Detect which cell encompasses the target text, then output its (x, y) center coordinate. 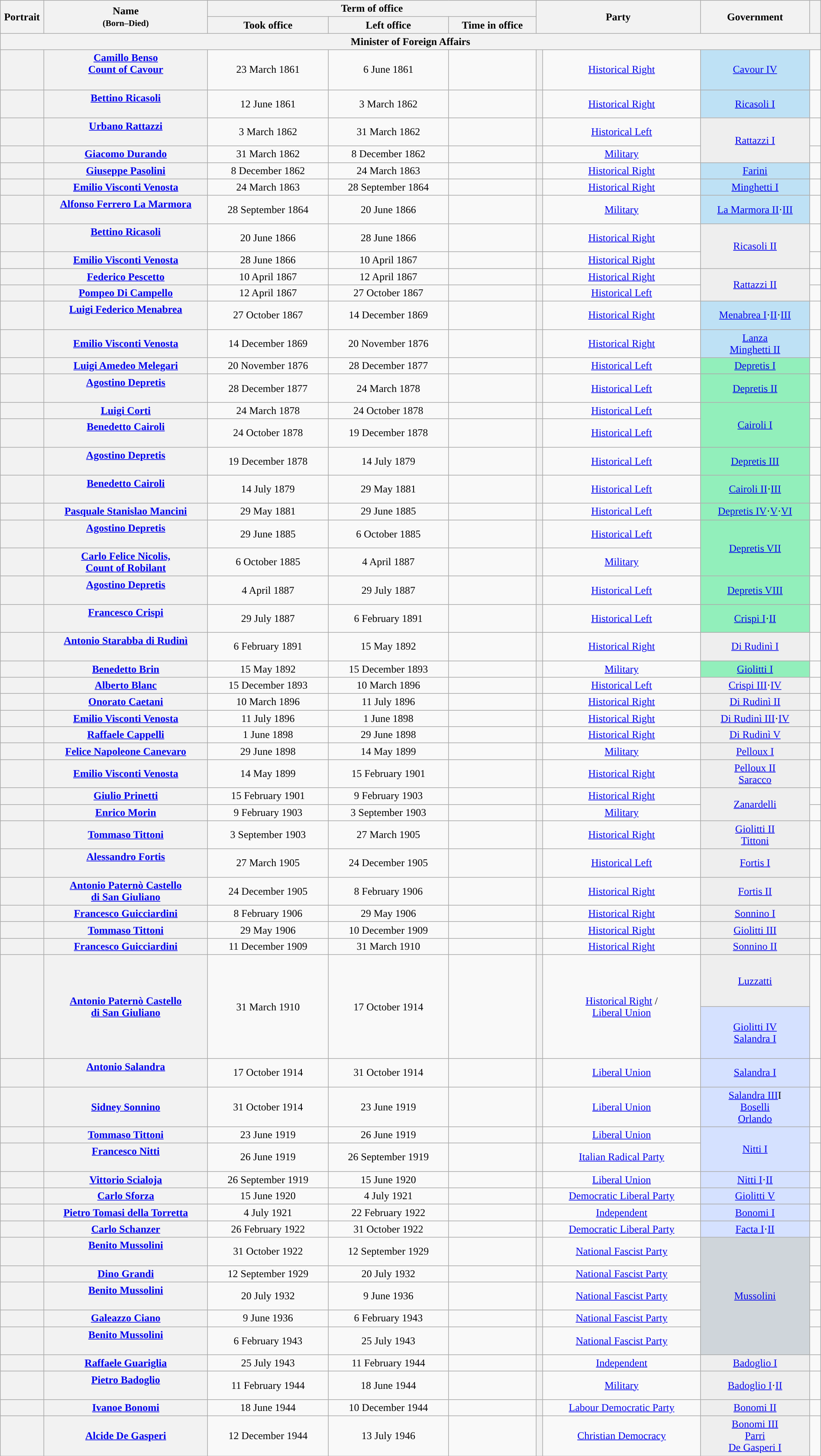
Carlo Schanzer (126, 1229)
26 February 1922 (268, 1229)
Historical Right /Liberal Union (622, 1006)
Ricasoli II (755, 246)
Antonio Salandra (126, 1072)
Luigi Corti (126, 411)
Italian Radical Party (622, 1157)
Cavour IV (755, 70)
Francesco Crispi (126, 618)
Pasquale Stanislao Mancini (126, 511)
6 June 1861 (388, 70)
Rattazzi I (755, 140)
Di Rudinì V (755, 735)
Alberto Blanc (126, 686)
Badoglio I (755, 1363)
Cairoli I (755, 424)
12 June 1861 (268, 104)
Giolitti IITittoni (755, 835)
Rattazzi II (755, 285)
13 July 1946 (388, 1436)
Carlo Sforza (126, 1196)
Pietro Badoglio (126, 1385)
Took office (268, 25)
Badoglio I·II (755, 1385)
Bonomi I (755, 1213)
Salandra I (755, 1072)
Party (618, 17)
Francesco Nitti (126, 1157)
Nitti I·II (755, 1180)
Di Rudinì II (755, 702)
Depretis II (755, 388)
Crispi I·II (755, 618)
Sonnino II (755, 946)
Fortis II (755, 891)
Salandra IIIIBoselliOrlando (755, 1107)
Ivanoe Bonomi (126, 1407)
Onorato Caetani (126, 702)
Luzzatti (755, 980)
Dino Grandi (126, 1274)
Enrico Morin (126, 812)
Luigi Federico Menabrea (126, 315)
Minghetti I (755, 187)
12 December 1944 (268, 1436)
Zanardelli (755, 804)
Giolitti V (755, 1196)
Government (755, 17)
Giulio Prinetti (126, 796)
Nitti I (755, 1149)
Pompeo Di Campello (126, 293)
Portrait (22, 17)
Depretis III (755, 461)
Depretis VII (755, 548)
La Marmora II·III (755, 210)
Galeazzo Ciano (126, 1318)
Camillo BensoCount of Cavour (126, 70)
Raffaele Cappelli (126, 735)
Cairoli II·III (755, 489)
Alfonso Ferrero La Marmora (126, 210)
Pelloux IISaracco (755, 773)
Time in office (492, 25)
Depretis IV·V·VI (755, 511)
Sonnino I (755, 913)
Giolitti IVSalandra I (755, 1032)
11 December 1909 (268, 946)
Di Rudinì I (755, 646)
Depretis I (755, 366)
Felice Napoleone Canevaro (126, 751)
Ricasoli I (755, 104)
Term of office (372, 9)
Giuseppe Pasolini (126, 171)
22 February 1922 (388, 1213)
Alcide De Gasperi (126, 1436)
Depretis VIII (755, 590)
Christian Democracy (622, 1436)
Carlo Felice Nicolis,Count of Robilant (126, 562)
Bonomi II (755, 1407)
10 December 1944 (388, 1407)
Minister of Foreign Affairs (410, 42)
Pietro Tomasi della Torretta (126, 1213)
Bonomi IIIParriDe Gasperi I (755, 1436)
Luigi Amedeo Melegari (126, 366)
Giacomo Durando (126, 154)
Federico Pescetto (126, 277)
Giolitti III (755, 930)
Facta I·II (755, 1229)
Raffaele Guariglia (126, 1363)
Pelloux I (755, 751)
Fortis I (755, 863)
Antonio Starabba di Rudinì (126, 646)
Crispi III·IV (755, 686)
Alessandro Fortis (126, 863)
10 December 1909 (388, 930)
Di Rudinì III·IV (755, 718)
Labour Democratic Party (622, 1407)
Mussolini (755, 1296)
Vittorio Scialoja (126, 1180)
Benedetto Brin (126, 669)
Giolitti I (755, 669)
Farini (755, 171)
23 March 1861 (268, 70)
Menabrea I·II·III (755, 315)
Sidney Sonnino (126, 1107)
LanzaMinghetti II (755, 344)
Name(Born–Died) (126, 17)
Left office (388, 25)
Urbano Rattazzi (126, 132)
